Find where the given text appears and provide that cell's center as [x, y] coordinate. 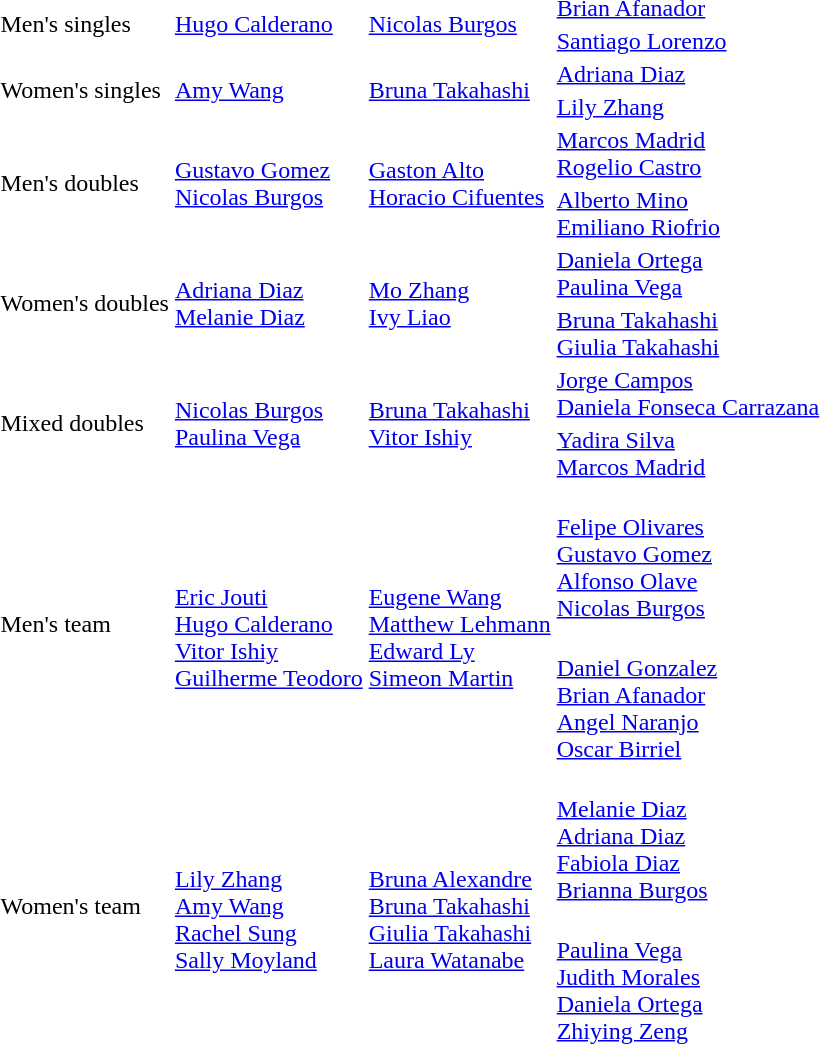
Gaston Alto Horacio Cifuentes [460, 184]
Bruna Takahashi Vitor Ishiy [460, 424]
Nicolas Burgos Paulina Vega [268, 424]
Eric JoutiHugo CalderanoVitor IshiyGuilherme Teodoro [268, 624]
Gustavo Gomez Nicolas Burgos [268, 184]
Eugene WangMatthew LehmannEdward LySimeon Martin [460, 624]
Mo Zhang Ivy Liao [460, 304]
Adriana Diaz Melanie Diaz [268, 304]
Amy Wang [268, 90]
Bruna Takahashi [460, 90]
